Pinpoint the cell where the given text exists, returning its [x, y] midpoint coordinate. 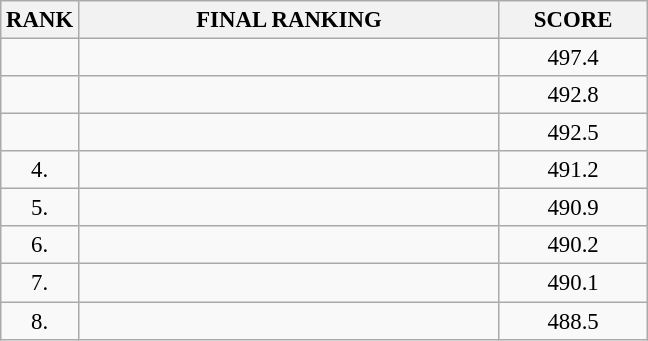
490.1 [572, 283]
488.5 [572, 321]
FINAL RANKING [288, 20]
5. [40, 208]
RANK [40, 20]
6. [40, 245]
492.5 [572, 133]
7. [40, 283]
8. [40, 321]
4. [40, 170]
491.2 [572, 170]
490.9 [572, 208]
492.8 [572, 95]
490.2 [572, 245]
SCORE [572, 20]
497.4 [572, 58]
